Identify which cell holds the provided text, then report its [x, y] central coordinate. 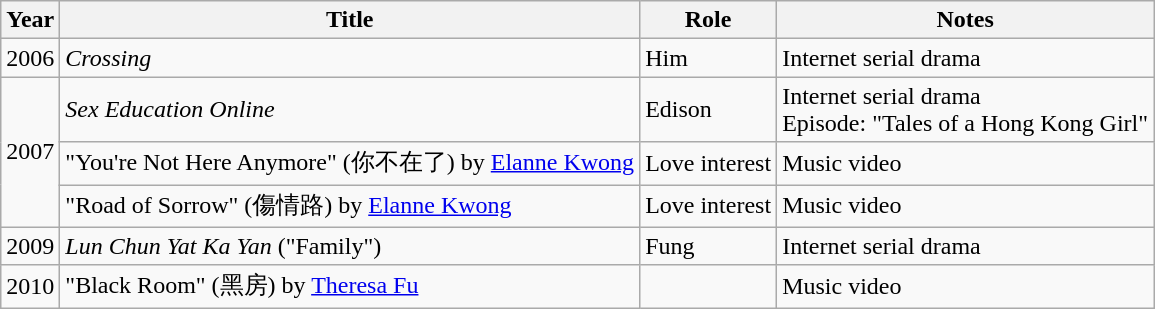
Fung [708, 246]
Year [30, 20]
Lun Chun Yat Ka Yan ("Family") [350, 246]
"Road of Sorrow" (傷情路) by Elanne Kwong [350, 206]
2009 [30, 246]
"You're Not Here Anymore" (你不在了) by Elanne Kwong [350, 164]
Him [708, 58]
Sex Education Online [350, 110]
2010 [30, 286]
Internet serial drama Episode: "Tales of a Hong Kong Girl" [966, 110]
2007 [30, 152]
Notes [966, 20]
Edison [708, 110]
Title [350, 20]
Crossing [350, 58]
"Black Room" (黑房) by Theresa Fu [350, 286]
2006 [30, 58]
Role [708, 20]
